For the text-containing cell, return its midpoint in [x, y] coordinate format. 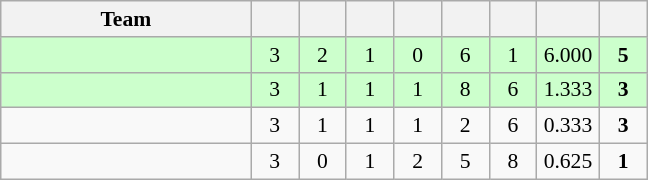
1.333 [568, 90]
0.625 [568, 162]
6.000 [568, 55]
0.333 [568, 126]
Team [126, 19]
